Find where the given text appears and provide that cell's center as (x, y) coordinate. 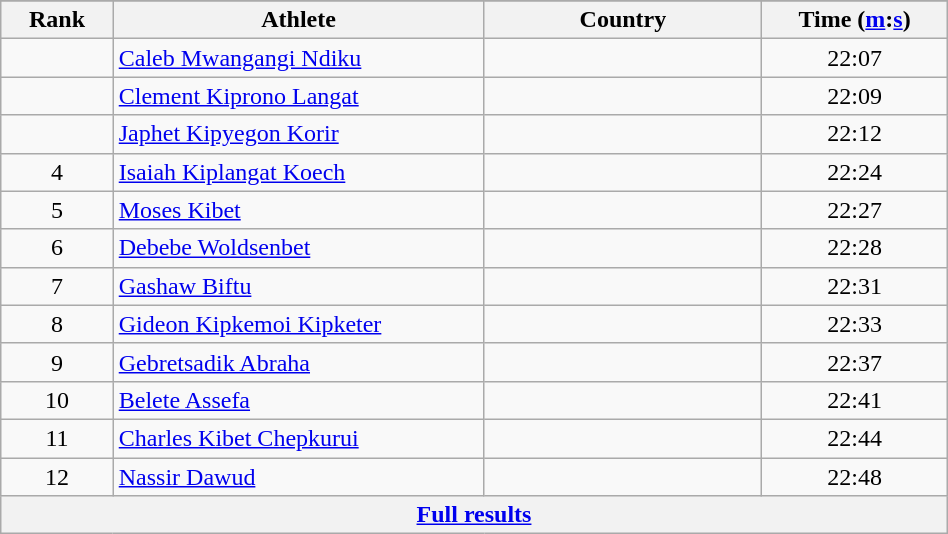
9 (57, 362)
8 (57, 324)
Moses Kibet (298, 210)
22:31 (854, 286)
4 (57, 172)
Country (623, 20)
Rank (57, 20)
Full results (474, 515)
22:12 (854, 134)
7 (57, 286)
6 (57, 248)
10 (57, 400)
22:41 (854, 400)
Athlete (298, 20)
Gideon Kipkemoi Kipketer (298, 324)
Gashaw Biftu (298, 286)
22:33 (854, 324)
Nassir Dawud (298, 477)
Isaiah Kiplangat Koech (298, 172)
22:07 (854, 58)
22:09 (854, 96)
Debebe Woldsenbet (298, 248)
Belete Assefa (298, 400)
22:27 (854, 210)
Charles Kibet Chepkurui (298, 438)
22:24 (854, 172)
11 (57, 438)
Clement Kiprono Langat (298, 96)
5 (57, 210)
Japhet Kipyegon Korir (298, 134)
Time (m:s) (854, 20)
Caleb Mwangangi Ndiku (298, 58)
22:44 (854, 438)
22:48 (854, 477)
Gebretsadik Abraha (298, 362)
22:37 (854, 362)
22:28 (854, 248)
12 (57, 477)
